Return [x, y] of the center of cell containing provided text 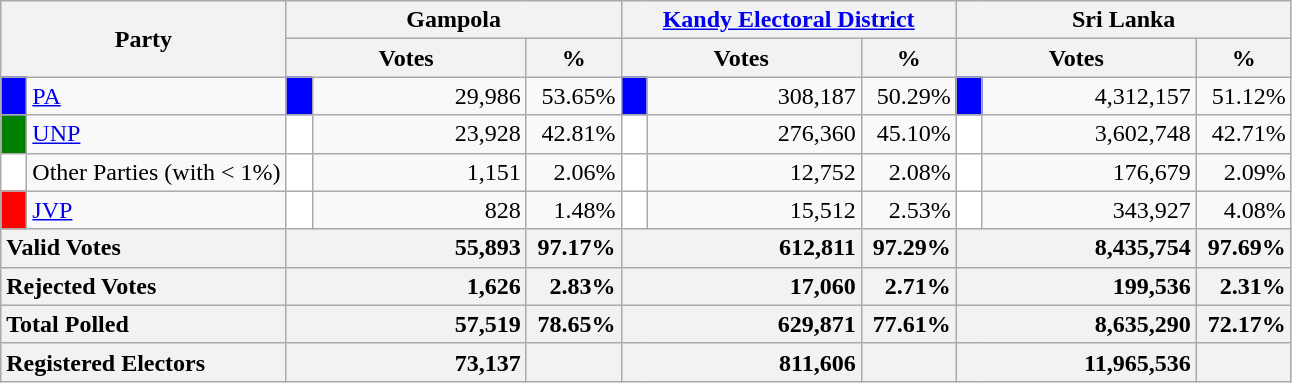
55,893 [406, 248]
97.29% [908, 248]
828 [419, 210]
2.31% [1244, 286]
Party [144, 39]
2.71% [908, 286]
276,360 [754, 134]
1,151 [419, 172]
Registered Electors [144, 362]
4.08% [1244, 210]
JVP [156, 210]
612,811 [741, 248]
3,602,748 [1089, 134]
Other Parties (with < 1%) [156, 172]
811,606 [741, 362]
PA [156, 96]
42.81% [574, 134]
11,965,536 [1076, 362]
2.53% [908, 210]
2.83% [574, 286]
176,679 [1089, 172]
29,986 [419, 96]
Rejected Votes [144, 286]
17,060 [741, 286]
Kandy Electoral District [788, 20]
2.09% [1244, 172]
629,871 [741, 324]
4,312,157 [1089, 96]
Valid Votes [144, 248]
1.48% [574, 210]
343,927 [1089, 210]
Sri Lanka [1124, 20]
50.29% [908, 96]
72.17% [1244, 324]
8,635,290 [1076, 324]
Total Polled [144, 324]
15,512 [754, 210]
45.10% [908, 134]
51.12% [1244, 96]
97.17% [574, 248]
12,752 [754, 172]
2.08% [908, 172]
77.61% [908, 324]
2.06% [574, 172]
8,435,754 [1076, 248]
73,137 [406, 362]
42.71% [1244, 134]
UNP [156, 134]
97.69% [1244, 248]
78.65% [574, 324]
199,536 [1076, 286]
53.65% [574, 96]
Gampola [454, 20]
1,626 [406, 286]
57,519 [406, 324]
23,928 [419, 134]
308,187 [754, 96]
